Provide the [x, y] coordinate of the cell's center where the given text is located.  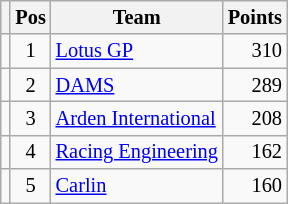
Lotus GP [137, 51]
160 [255, 186]
Pos [30, 17]
Points [255, 17]
5 [30, 186]
162 [255, 152]
Team [137, 17]
Arden International [137, 118]
289 [255, 85]
310 [255, 51]
DAMS [137, 85]
208 [255, 118]
4 [30, 152]
2 [30, 85]
3 [30, 118]
1 [30, 51]
Racing Engineering [137, 152]
Carlin [137, 186]
